Capture the cell that displays the provided text and extract its (X, Y) central coordinate. 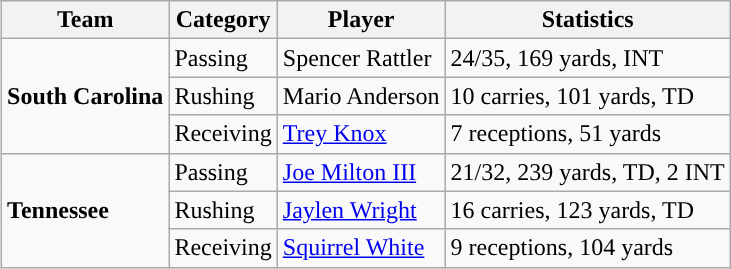
Mario Anderson (361, 96)
Jaylen Wright (361, 210)
10 carries, 101 yards, TD (588, 96)
Category (223, 20)
Trey Knox (361, 134)
Player (361, 20)
Team (86, 20)
21/32, 239 yards, TD, 2 INT (588, 172)
9 receptions, 104 yards (588, 248)
Squirrel White (361, 248)
Tennessee (86, 210)
16 carries, 123 yards, TD (588, 210)
Spencer Rattler (361, 58)
Joe Milton III (361, 172)
24/35, 169 yards, INT (588, 58)
7 receptions, 51 yards (588, 134)
South Carolina (86, 96)
Statistics (588, 20)
